Return (x, y) of the center of cell containing provided text 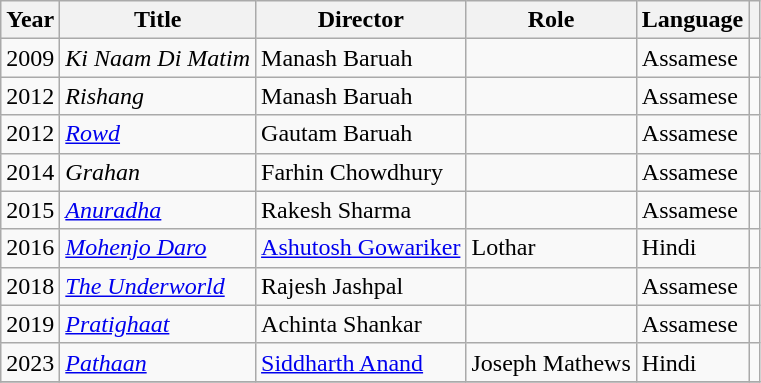
Lothar (551, 248)
Siddharth Anand (361, 362)
Rowd (158, 134)
Farhin Chowdhury (361, 172)
Title (158, 20)
2019 (30, 324)
Language (692, 20)
Pathaan (158, 362)
2018 (30, 286)
2023 (30, 362)
Ki Naam Di Matim (158, 58)
Joseph Mathews (551, 362)
2015 (30, 210)
Pratighaat (158, 324)
Rishang (158, 96)
The Underworld (158, 286)
Grahan (158, 172)
Gautam Baruah (361, 134)
Anuradha (158, 210)
Achinta Shankar (361, 324)
Rajesh Jashpal (361, 286)
Role (551, 20)
Year (30, 20)
Director (361, 20)
2009 (30, 58)
2014 (30, 172)
Ashutosh Gowariker (361, 248)
Mohenjo Daro (158, 248)
Rakesh Sharma (361, 210)
2016 (30, 248)
